Detect which cell encompasses the target text, then output its [x, y] center coordinate. 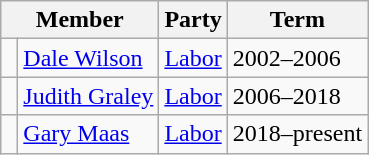
Term [297, 20]
Party [193, 20]
2002–2006 [297, 58]
2018–present [297, 134]
Dale Wilson [88, 58]
Member [80, 20]
Judith Graley [88, 96]
Gary Maas [88, 134]
2006–2018 [297, 96]
